Determine the [x, y] coordinate at the center of the cell enclosing the given text.  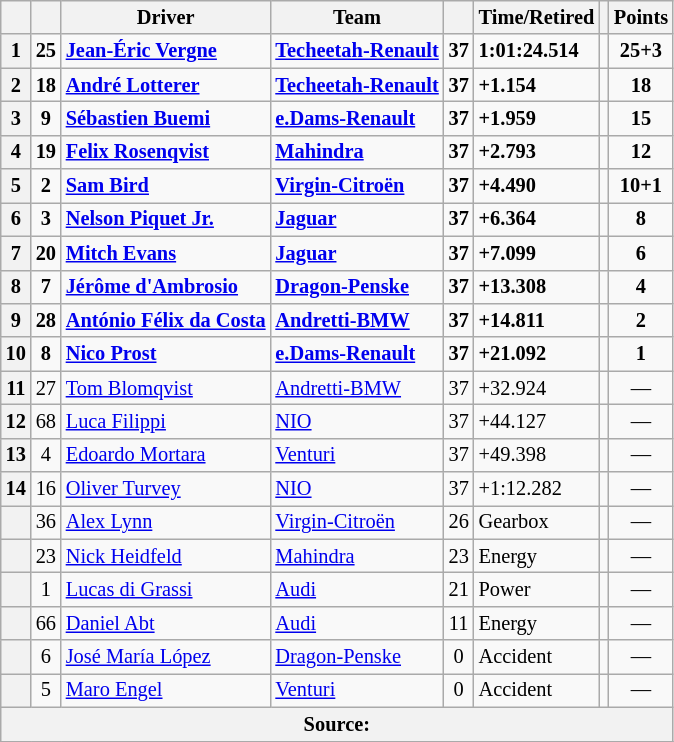
+21.092 [537, 354]
13 [16, 455]
1:01:24.514 [537, 51]
Lucas di Grassi [166, 589]
25+3 [641, 51]
+32.924 [537, 388]
Driver [166, 17]
Points [641, 17]
+49.398 [537, 455]
25 [46, 51]
Time/Retired [537, 17]
68 [46, 421]
+7.099 [537, 253]
Felix Rosenqvist [166, 152]
António Félix da Costa [166, 320]
+13.308 [537, 287]
+1:12.282 [537, 489]
Oliver Turvey [166, 489]
28 [46, 320]
+6.364 [537, 219]
Daniel Abt [166, 623]
+1.154 [537, 85]
Nick Heidfeld [166, 556]
Jean-Éric Vergne [166, 51]
10+1 [641, 186]
27 [46, 388]
Gearbox [537, 522]
+44.127 [537, 421]
21 [459, 589]
10 [16, 354]
Team [356, 17]
Source: [337, 724]
Sam Bird [166, 186]
36 [46, 522]
Nelson Piquet Jr. [166, 219]
José María López [166, 657]
+1.959 [537, 118]
15 [641, 118]
Jérôme d'Ambrosio [166, 287]
20 [46, 253]
+4.490 [537, 186]
14 [16, 489]
26 [459, 522]
+14.811 [537, 320]
Power [537, 589]
66 [46, 623]
Sébastien Buemi [166, 118]
16 [46, 489]
Luca Filippi [166, 421]
Edoardo Mortara [166, 455]
André Lotterer [166, 85]
+2.793 [537, 152]
Alex Lynn [166, 522]
19 [46, 152]
Maro Engel [166, 690]
Mitch Evans [166, 253]
Tom Blomqvist [166, 388]
Nico Prost [166, 354]
